Extract the (x, y) coordinate from the center of the cell holding the provided text.  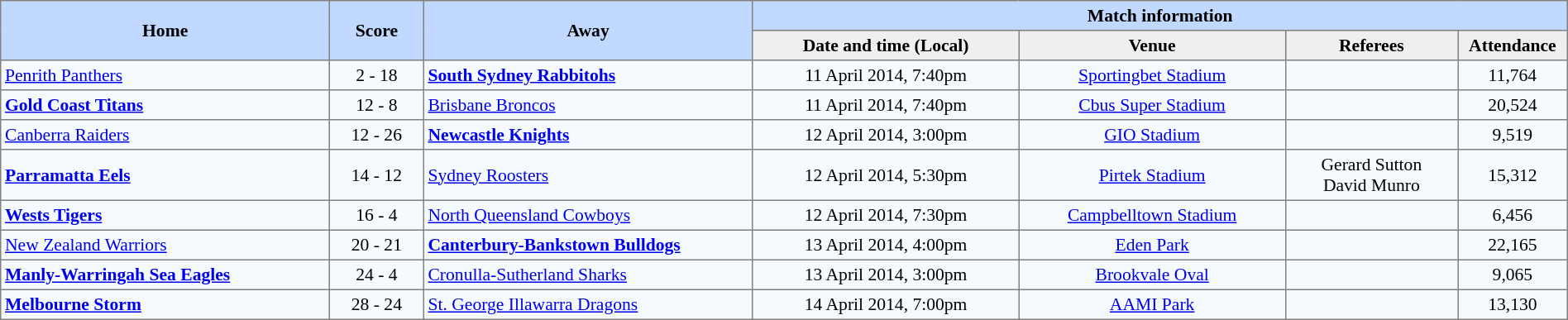
Parramatta Eels (165, 175)
New Zealand Warriors (165, 245)
12 April 2014, 3:00pm (886, 135)
Attendance (1513, 45)
Brookvale Oval (1152, 275)
Score (377, 31)
Referees (1371, 45)
20 - 21 (377, 245)
Newcastle Knights (588, 135)
Date and time (Local) (886, 45)
North Queensland Cowboys (588, 215)
Match information (1159, 16)
12 - 8 (377, 105)
Cronulla-Sutherland Sharks (588, 275)
Gold Coast Titans (165, 105)
9,065 (1513, 275)
9,519 (1513, 135)
Melbourne Storm (165, 304)
South Sydney Rabbitohs (588, 75)
Eden Park (1152, 245)
12 April 2014, 7:30pm (886, 215)
Canterbury-Bankstown Bulldogs (588, 245)
AAMI Park (1152, 304)
GIO Stadium (1152, 135)
14 April 2014, 7:00pm (886, 304)
Penrith Panthers (165, 75)
15,312 (1513, 175)
13 April 2014, 3:00pm (886, 275)
Sportingbet Stadium (1152, 75)
Sydney Roosters (588, 175)
13 April 2014, 4:00pm (886, 245)
13,130 (1513, 304)
6,456 (1513, 215)
24 - 4 (377, 275)
12 - 26 (377, 135)
Brisbane Broncos (588, 105)
Wests Tigers (165, 215)
22,165 (1513, 245)
Canberra Raiders (165, 135)
Pirtek Stadium (1152, 175)
12 April 2014, 5:30pm (886, 175)
Away (588, 31)
2 - 18 (377, 75)
Home (165, 31)
20,524 (1513, 105)
Manly-Warringah Sea Eagles (165, 275)
16 - 4 (377, 215)
11,764 (1513, 75)
St. George Illawarra Dragons (588, 304)
Cbus Super Stadium (1152, 105)
Gerard Sutton David Munro (1371, 175)
28 - 24 (377, 304)
14 - 12 (377, 175)
Venue (1152, 45)
Campbelltown Stadium (1152, 215)
